Identify which cell holds the provided text, then report its (X, Y) central coordinate. 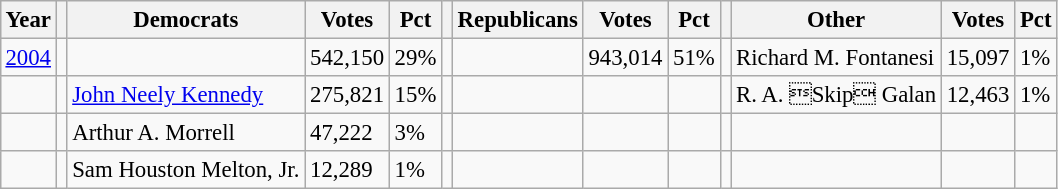
John Neely Kennedy (186, 95)
Democrats (186, 20)
47,222 (348, 133)
542,150 (348, 57)
275,821 (348, 95)
Other (836, 20)
R. A. Skip Galan (836, 95)
3% (415, 133)
15% (415, 95)
15,097 (978, 57)
12,463 (978, 95)
29% (415, 57)
51% (694, 57)
2004 (28, 57)
Richard M. Fontanesi (836, 57)
Sam Houston Melton, Jr. (186, 170)
Arthur A. Morrell (186, 133)
Year (28, 20)
Republicans (518, 20)
943,014 (626, 57)
12,289 (348, 170)
